For the text-containing cell, return its midpoint in (x, y) coordinate format. 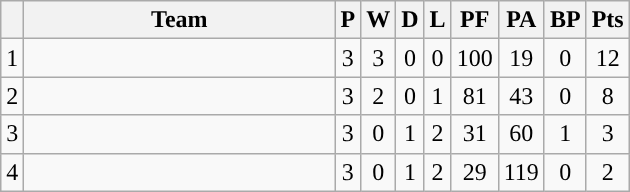
60 (521, 134)
43 (521, 96)
D (410, 20)
81 (474, 96)
L (438, 20)
8 (608, 96)
BP (565, 20)
W (378, 20)
12 (608, 58)
119 (521, 172)
PA (521, 20)
4 (12, 172)
Pts (608, 20)
P (348, 20)
29 (474, 172)
31 (474, 134)
PF (474, 20)
19 (521, 58)
Team (180, 20)
100 (474, 58)
